Detect which cell encompasses the target text, then output its [X, Y] center coordinate. 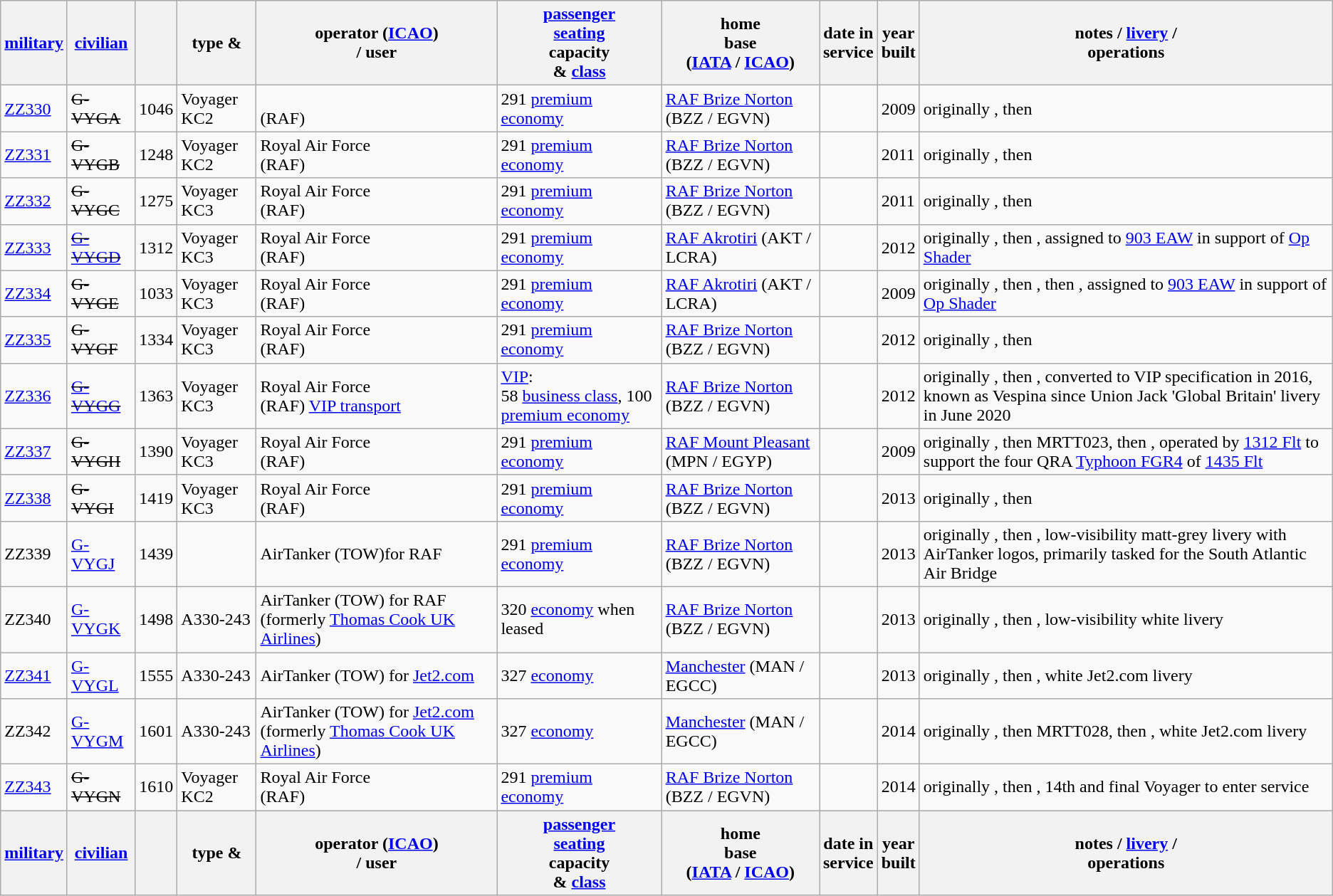
ZZ335 [34, 340]
1334 [157, 340]
ZZ339 [34, 554]
originally , then MRTT023, then , operated by 1312 Flt to support the four QRA Typhoon FGR4 of 1435 Flt [1126, 451]
ZZ332 [34, 201]
ZZ341 [34, 675]
G-VYGN [101, 787]
1033 [157, 293]
G-VYGC [101, 201]
ZZ331 [34, 155]
1555 [157, 675]
320 economy when leased [580, 619]
G-VYGB [101, 155]
ZZ333 [34, 248]
originally , then , low-visibility white livery [1126, 619]
1601 [157, 732]
G-VYGJ [101, 554]
1498 [157, 619]
ZZ343 [34, 787]
AirTanker (TOW)for RAF [377, 554]
ZZ334 [34, 293]
1439 [157, 554]
G-VYGA [101, 108]
G-VYGG [101, 396]
originally , then , converted to VIP specification in 2016, known as Vespina since Union Jack 'Global Britain' livery in June 2020 [1126, 396]
AirTanker (TOW) for Jet2.com [377, 675]
AirTanker (TOW) for Jet2.com (formerly Thomas Cook UK Airlines) [377, 732]
ZZ330 [34, 108]
ZZ337 [34, 451]
originally , then , low-visibility matt-grey livery with AirTanker logos, primarily tasked for the South Atlantic Air Bridge [1126, 554]
1419 [157, 498]
1610 [157, 787]
G-VYGD [101, 248]
G-VYGH [101, 451]
G-VYGF [101, 340]
ZZ336 [34, 396]
1248 [157, 155]
RAF Mount Pleasant (MPN / EGYP) [741, 451]
VIP:58 business class, 100 premium economy [580, 396]
1312 [157, 248]
originally , then , white Jet2.com livery [1126, 675]
ZZ340 [34, 619]
G-VYGI [101, 498]
originally , then MRTT028, then , white Jet2.com livery [1126, 732]
G-VYGK [101, 619]
G-VYGM [101, 732]
Royal Air Force(RAF) VIP transport [377, 396]
G-VYGL [101, 675]
originally , then , 14th and final Voyager to enter service [1126, 787]
1390 [157, 451]
originally , then , assigned to 903 EAW in support of Op Shader [1126, 248]
1275 [157, 201]
1363 [157, 396]
ZZ342 [34, 732]
ZZ338 [34, 498]
(RAF) [377, 108]
G-VYGE [101, 293]
1046 [157, 108]
originally , then , then , assigned to 903 EAW in support of Op Shader [1126, 293]
AirTanker (TOW) for RAF(formerly Thomas Cook UK Airlines) [377, 619]
